Pinpoint the cell where the given text exists, returning its [x, y] midpoint coordinate. 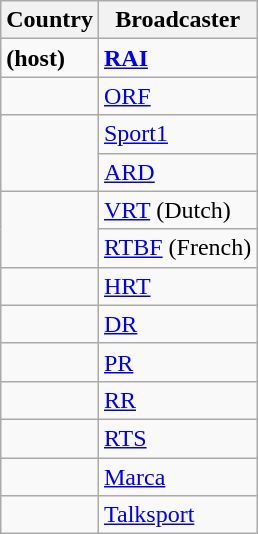
Broadcaster [177, 20]
ORF [177, 96]
Country [50, 20]
DR [177, 324]
RAI [177, 58]
PR [177, 362]
RR [177, 400]
VRT (Dutch) [177, 210]
Sport1 [177, 134]
Marca [177, 477]
RTS [177, 438]
RTBF (French) [177, 248]
Talksport [177, 515]
(host) [50, 58]
HRT [177, 286]
ARD [177, 172]
